Extract the (x, y) coordinate from the center of the cell holding the provided text.  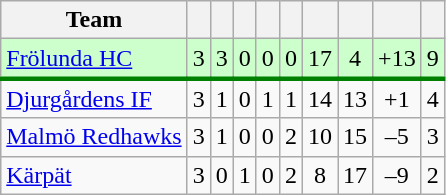
Frölunda HC (94, 59)
+13 (398, 59)
Malmö Redhawks (94, 137)
+1 (398, 98)
13 (356, 98)
–5 (398, 137)
10 (320, 137)
14 (320, 98)
Djurgårdens IF (94, 98)
Kärpät (94, 175)
9 (432, 59)
15 (356, 137)
8 (320, 175)
–9 (398, 175)
Team (94, 20)
